Return [x, y] of the center of cell containing provided text 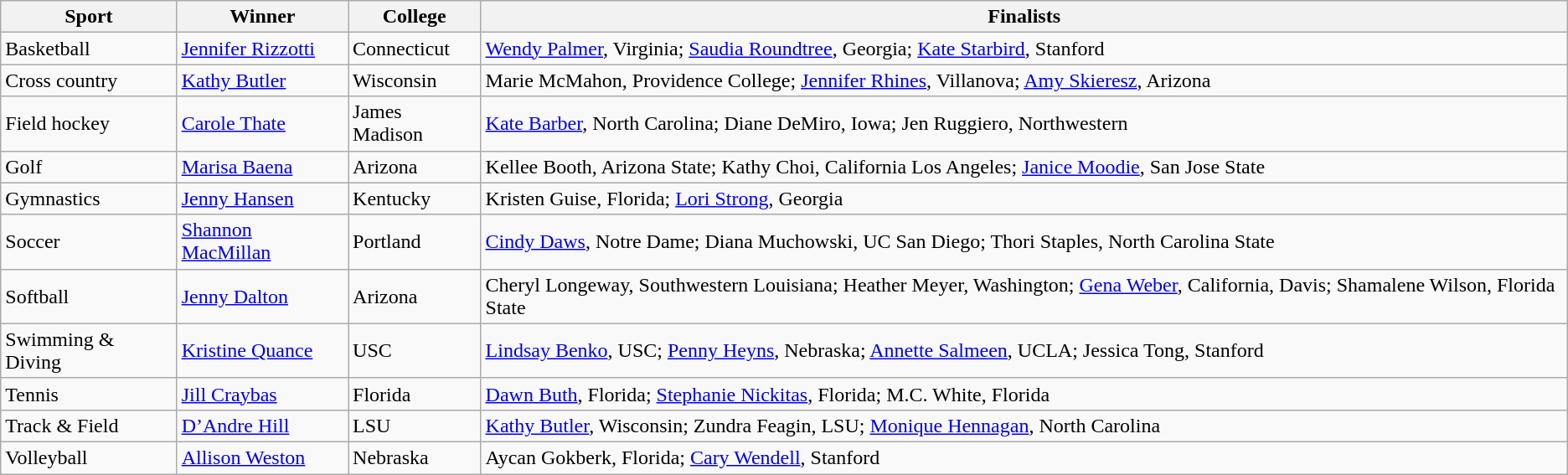
Allison Weston [262, 457]
Marisa Baena [262, 167]
Carole Thate [262, 124]
Dawn Buth, Florida; Stephanie Nickitas, Florida; M.C. White, Florida [1024, 394]
Aycan Gokberk, Florida; Cary Wendell, Stanford [1024, 457]
Track & Field [89, 426]
Basketball [89, 49]
Cheryl Longeway, Southwestern Louisiana; Heather Meyer, Washington; Gena Weber, California, Davis; Shamalene Wilson, Florida State [1024, 297]
Lindsay Benko, USC; Penny Heyns, Nebraska; Annette Salmeen, UCLA; Jessica Tong, Stanford [1024, 350]
Jill Craybas [262, 394]
Wisconsin [415, 80]
James Madison [415, 124]
Golf [89, 167]
Jenny Dalton [262, 297]
Kathy Butler, Wisconsin; Zundra Feagin, LSU; Monique Hennagan, North Carolina [1024, 426]
Softball [89, 297]
Kellee Booth, Arizona State; Kathy Choi, California Los Angeles; Janice Moodie, San Jose State [1024, 167]
Florida [415, 394]
Connecticut [415, 49]
Tennis [89, 394]
Swimming & Diving [89, 350]
Cross country [89, 80]
Kate Barber, North Carolina; Diane DeMiro, Iowa; Jen Ruggiero, Northwestern [1024, 124]
Nebraska [415, 457]
Cindy Daws, Notre Dame; Diana Muchowski, UC San Diego; Thori Staples, North Carolina State [1024, 241]
Shannon MacMillan [262, 241]
Portland [415, 241]
Kentucky [415, 199]
Wendy Palmer, Virginia; Saudia Roundtree, Georgia; Kate Starbird, Stanford [1024, 49]
Finalists [1024, 17]
College [415, 17]
LSU [415, 426]
Sport [89, 17]
Jenny Hansen [262, 199]
Volleyball [89, 457]
USC [415, 350]
Soccer [89, 241]
Winner [262, 17]
Marie McMahon, Providence College; Jennifer Rhines, Villanova; Amy Skieresz, Arizona [1024, 80]
D’Andre Hill [262, 426]
Gymnastics [89, 199]
Kristine Quance [262, 350]
Kristen Guise, Florida; Lori Strong, Georgia [1024, 199]
Field hockey [89, 124]
Jennifer Rizzotti [262, 49]
Kathy Butler [262, 80]
